Scan for the cell matching the given text and deliver its [x, y] coordinate at center. 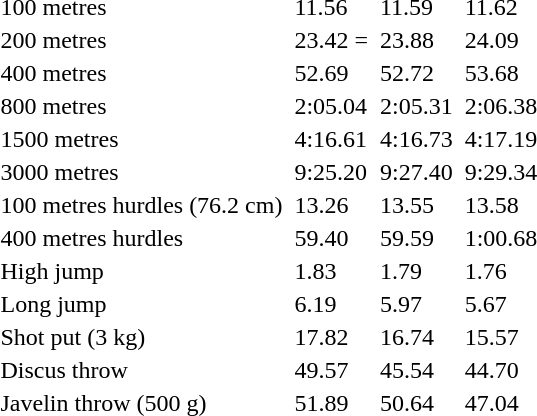
9:27.40 [416, 172]
2:05.04 [332, 106]
16.74 [416, 337]
1.79 [416, 271]
52.72 [416, 73]
1.83 [332, 271]
23.42 = [332, 40]
4:16.61 [332, 139]
13.55 [416, 205]
2:05.31 [416, 106]
4:16.73 [416, 139]
6.19 [332, 304]
9:25.20 [332, 172]
59.40 [332, 238]
23.88 [416, 40]
59.59 [416, 238]
13.26 [332, 205]
49.57 [332, 370]
17.82 [332, 337]
5.97 [416, 304]
52.69 [332, 73]
45.54 [416, 370]
